Capture the cell that displays the provided text and extract its (X, Y) central coordinate. 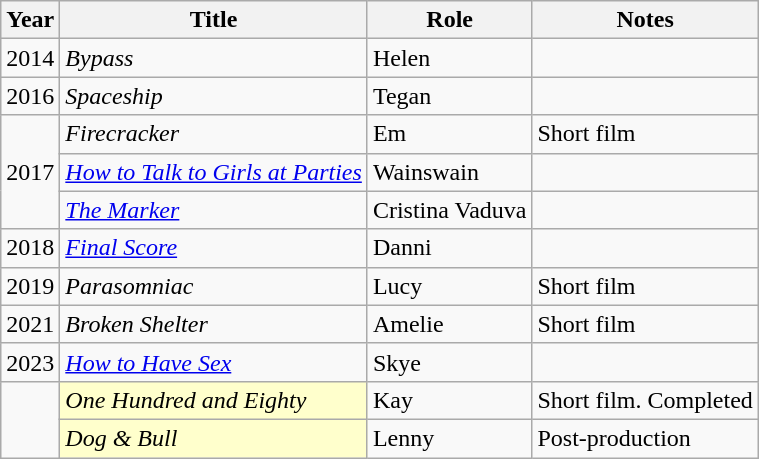
The Marker (214, 210)
Firecracker (214, 134)
Dog & Bull (214, 438)
One Hundred and Eighty (214, 400)
2023 (30, 362)
Helen (450, 58)
2017 (30, 172)
Lucy (450, 286)
Kay (450, 400)
Post-production (645, 438)
Notes (645, 20)
Tegan (450, 96)
2021 (30, 324)
How to Have Sex (214, 362)
Final Score (214, 248)
2018 (30, 248)
Amelie (450, 324)
2014 (30, 58)
Skye (450, 362)
Em (450, 134)
Short film. Completed (645, 400)
Danni (450, 248)
How to Talk to Girls at Parties (214, 172)
Cristina Vaduva (450, 210)
Role (450, 20)
2016 (30, 96)
Parasomniac (214, 286)
Bypass (214, 58)
2019 (30, 286)
Lenny (450, 438)
Title (214, 20)
Spaceship (214, 96)
Year (30, 20)
Broken Shelter (214, 324)
Wainswain (450, 172)
